Identify which cell holds the provided text, then report its (x, y) central coordinate. 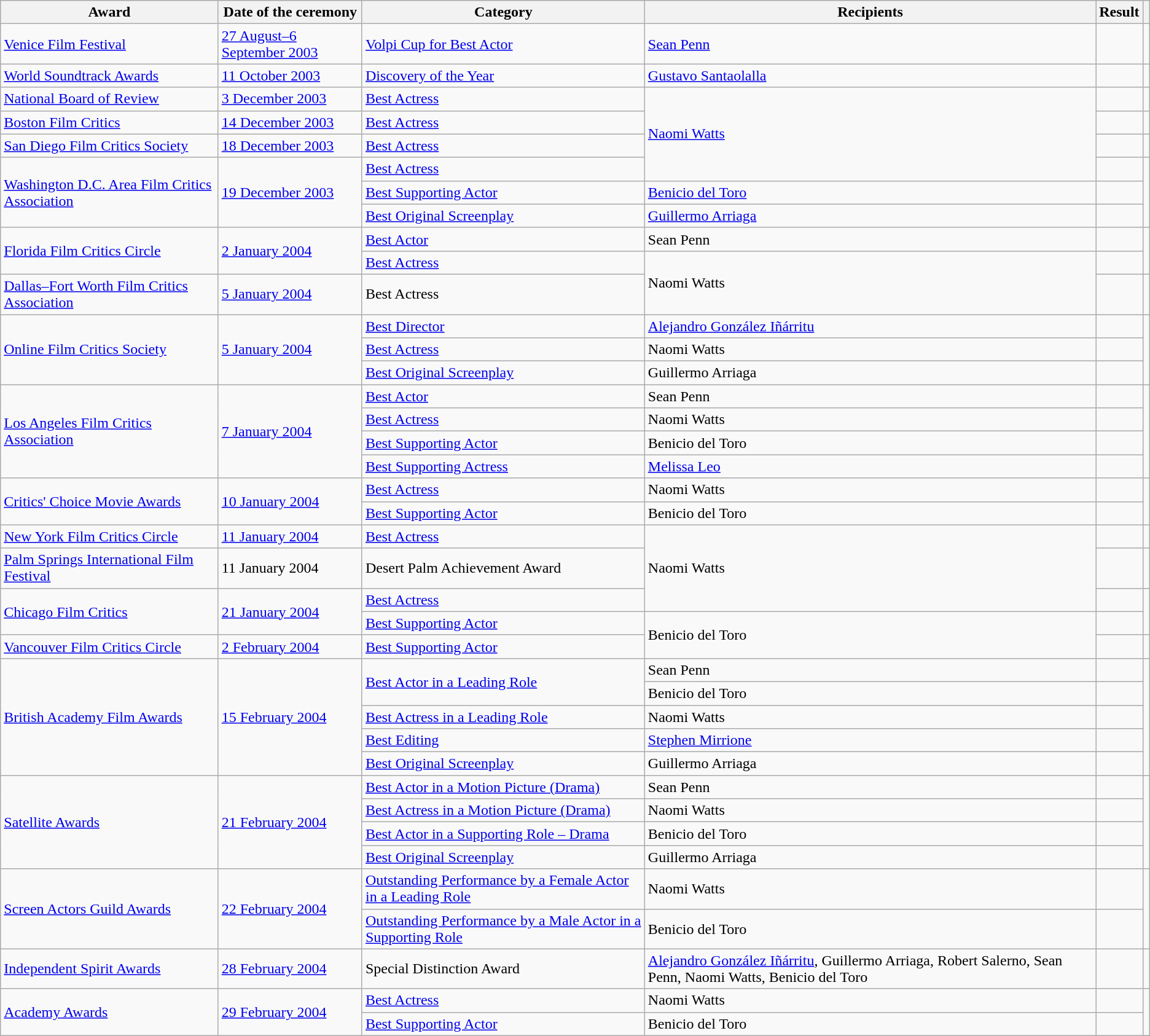
21 February 2004 (290, 822)
29 February 2004 (290, 1012)
Melissa Leo (870, 466)
2 February 2004 (290, 646)
21 January 2004 (290, 611)
11 October 2003 (290, 76)
British Academy Film Awards (109, 716)
14 December 2003 (290, 122)
Best Director (503, 326)
Outstanding Performance by a Male Actor in a Supporting Role (503, 929)
Academy Awards (109, 1012)
18 December 2003 (290, 146)
Critics' Choice Movie Awards (109, 501)
Outstanding Performance by a Female Actor in a Leading Role (503, 889)
Best Actor in a Supporting Role – Drama (503, 834)
28 February 2004 (290, 968)
Venice Film Festival (109, 44)
Best Actor in a Leading Role (503, 681)
Desert Palm Achievement Award (503, 568)
Best Editing (503, 740)
National Board of Review (109, 99)
Best Actress in a Motion Picture (Drama) (503, 810)
Gustavo Santaolalla (870, 76)
San Diego Film Critics Society (109, 146)
2 January 2004 (290, 251)
Washington D.C. Area Film Critics Association (109, 192)
Award (109, 12)
New York Film Critics Circle (109, 536)
Chicago Film Critics (109, 611)
Date of the ceremony (290, 12)
27 August–6 September 2003 (290, 44)
Best Supporting Actress (503, 466)
22 February 2004 (290, 909)
Stephen Mirrione (870, 740)
Los Angeles Film Critics Association (109, 431)
19 December 2003 (290, 192)
Best Actress in a Leading Role (503, 717)
Category (503, 12)
7 January 2004 (290, 431)
Special Distinction Award (503, 968)
Online Film Critics Society (109, 350)
Discovery of the Year (503, 76)
Palm Springs International Film Festival (109, 568)
Volpi Cup for Best Actor (503, 44)
Satellite Awards (109, 822)
Best Actor in a Motion Picture (Drama) (503, 787)
Vancouver Film Critics Circle (109, 646)
Alejandro González Iñárritu (870, 326)
Recipients (870, 12)
Independent Spirit Awards (109, 968)
10 January 2004 (290, 501)
Dallas–Fort Worth Film Critics Association (109, 294)
Boston Film Critics (109, 122)
Alejandro González Iñárritu, Guillermo Arriaga, Robert Salerno, Sean Penn, Naomi Watts, Benicio del Toro (870, 968)
15 February 2004 (290, 716)
3 December 2003 (290, 99)
Screen Actors Guild Awards (109, 909)
World Soundtrack Awards (109, 76)
Result (1119, 12)
Florida Film Critics Circle (109, 251)
